Return the [X, Y] coordinate for the center point of the cell that contains the specified text.  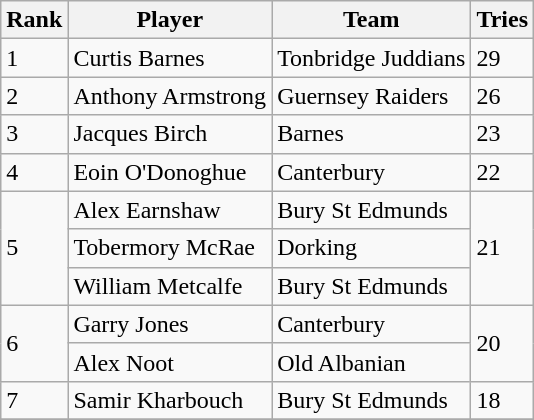
Samir Kharbouch [170, 400]
Eoin O'Donoghue [170, 172]
1 [34, 58]
Anthony Armstrong [170, 96]
23 [502, 134]
Tobermory McRae [170, 248]
Player [170, 20]
20 [502, 343]
Guernsey Raiders [372, 96]
Alex Noot [170, 362]
4 [34, 172]
2 [34, 96]
Jacques Birch [170, 134]
18 [502, 400]
3 [34, 134]
5 [34, 248]
Old Albanian [372, 362]
29 [502, 58]
Garry Jones [170, 324]
7 [34, 400]
Dorking [372, 248]
Tries [502, 20]
Curtis Barnes [170, 58]
21 [502, 248]
William Metcalfe [170, 286]
6 [34, 343]
Barnes [372, 134]
Rank [34, 20]
Alex Earnshaw [170, 210]
Team [372, 20]
26 [502, 96]
22 [502, 172]
Tonbridge Juddians [372, 58]
